From the cell containing the given text, extract its center point as (X, Y) coordinate. 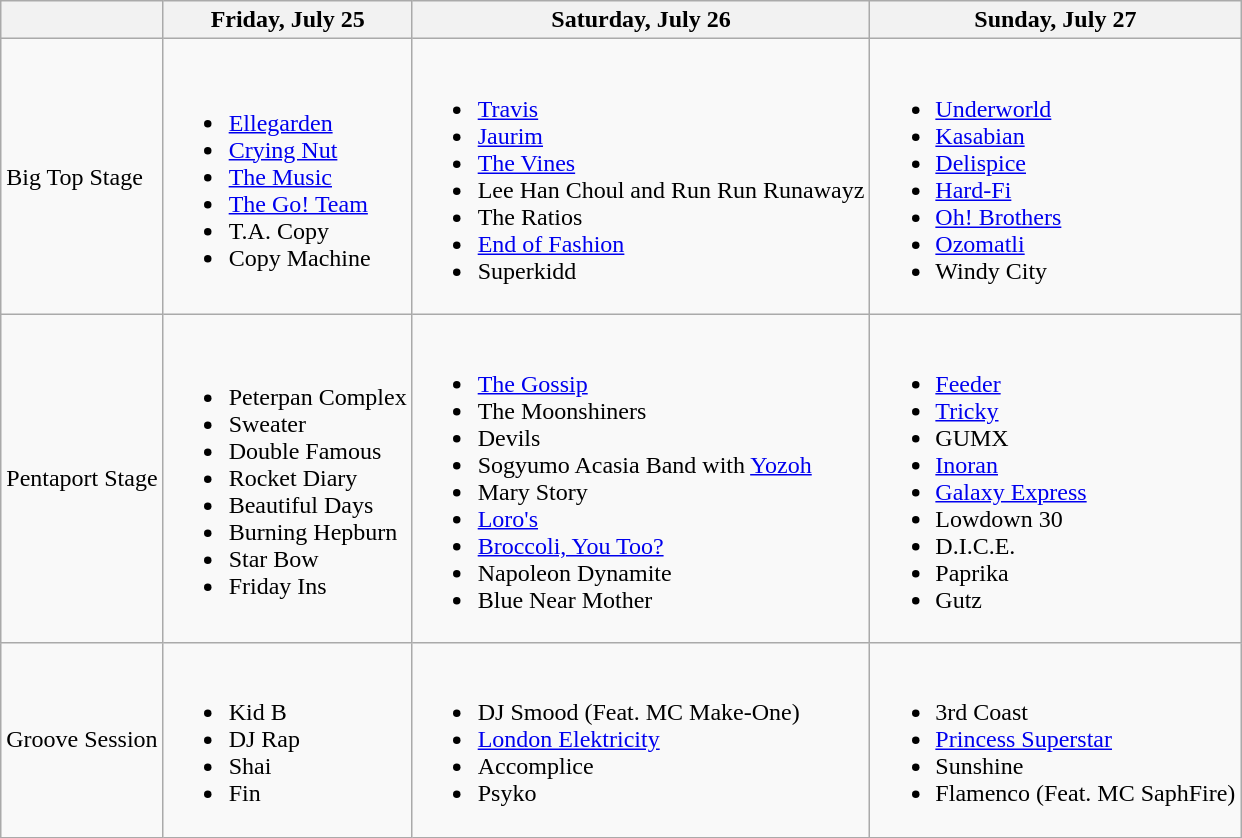
Kid BDJ RapShaiFin (288, 740)
Pentaport Stage (82, 478)
Friday, July 25 (288, 20)
3rd CoastPrincess SuperstarSunshineFlamenco (Feat. MC SaphFire) (1056, 740)
Groove Session (82, 740)
Sunday, July 27 (1056, 20)
DJ Smood (Feat. MC Make-One)London ElektricityAccomplicePsyko (641, 740)
Peterpan ComplexSweaterDouble FamousRocket DiaryBeautiful DaysBurning HepburnStar BowFriday Ins (288, 478)
Big Top Stage (82, 176)
Saturday, July 26 (641, 20)
FeederTrickyGUMXInoranGalaxy ExpressLowdown 30D.I.C.E.PaprikaGutz (1056, 478)
EllegardenCrying NutThe MusicThe Go! TeamT.A. CopyCopy Machine (288, 176)
UnderworldKasabianDelispiceHard-FiOh! BrothersOzomatliWindy City (1056, 176)
The GossipThe MoonshinersDevilsSogyumo Acasia Band with YozohMary StoryLoro'sBroccoli, You Too?Napoleon DynamiteBlue Near Mother (641, 478)
TravisJaurimThe VinesLee Han Choul and Run Run RunawayzThe RatiosEnd of FashionSuperkidd (641, 176)
